Search for the cell housing the specified text and yield its (X, Y) center coordinate. 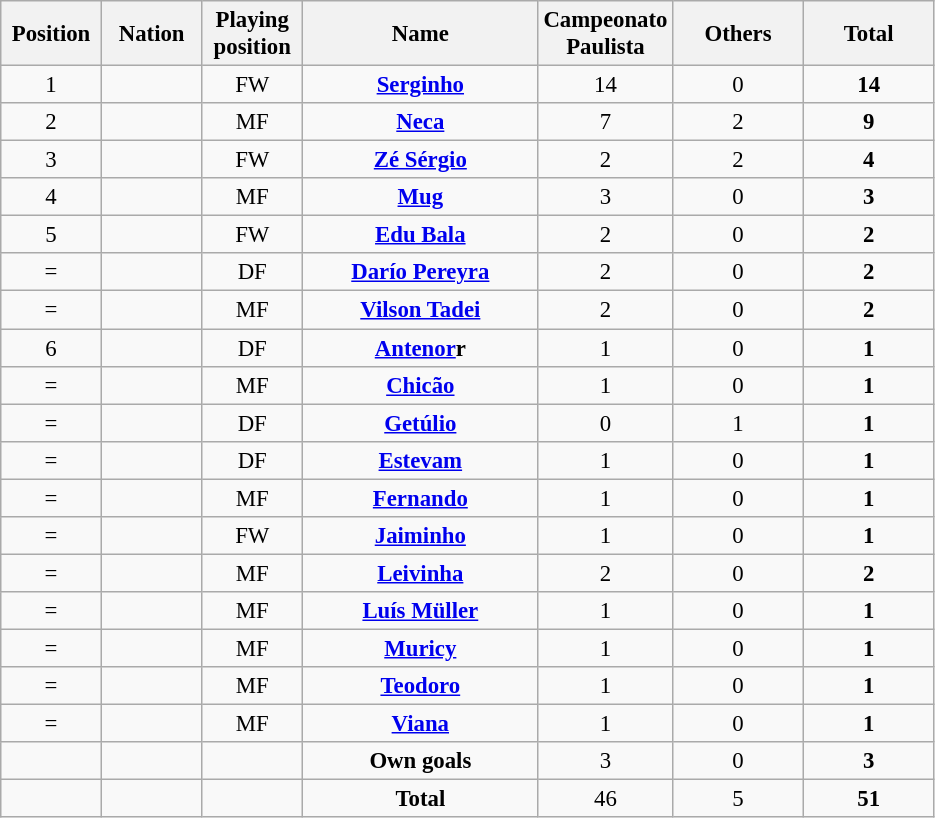
Zé Sérgio (421, 160)
Neca (421, 122)
Getúlio (421, 423)
Own goals (421, 761)
Muricy (421, 648)
Fernando (421, 498)
Estevam (421, 460)
Chicão (421, 385)
Serginho (421, 85)
Mug (421, 197)
Vilson Tadei (421, 310)
Playing position (252, 34)
Edu Bala (421, 235)
Position (52, 34)
51 (868, 799)
Leivinha (421, 573)
Darío Pereyra (421, 273)
9 (868, 122)
Nation (152, 34)
Teodoro (421, 686)
Antenorr (421, 348)
6 (52, 348)
46 (606, 799)
Jaiminho (421, 536)
Others (738, 34)
Luís Müller (421, 611)
Viana (421, 724)
Name (421, 34)
7 (606, 122)
Campeonato Paulista (606, 34)
